Provide the [x, y] coordinate of the cell's center where the given text is located.  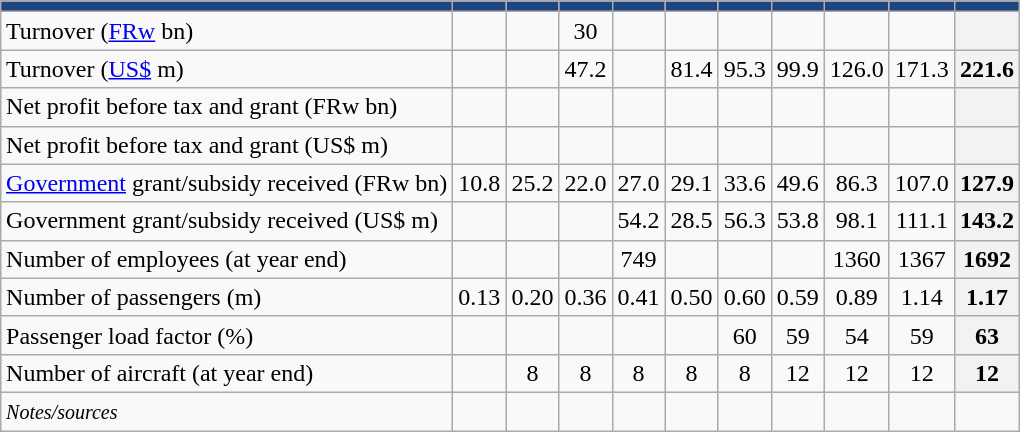
0.50 [692, 297]
Government grant/subsidy received (US$ m) [227, 221]
49.6 [798, 183]
0.59 [798, 297]
30 [586, 31]
86.3 [856, 183]
127.9 [986, 183]
1692 [986, 259]
Notes/sources [227, 411]
56.3 [744, 221]
171.3 [922, 69]
25.2 [532, 183]
749 [638, 259]
95.3 [744, 69]
Number of passengers (m) [227, 297]
126.0 [856, 69]
Number of employees (at year end) [227, 259]
1360 [856, 259]
221.6 [986, 69]
Government grant/subsidy received (FRw bn) [227, 183]
0.60 [744, 297]
54 [856, 335]
29.1 [692, 183]
1367 [922, 259]
63 [986, 335]
28.5 [692, 221]
0.89 [856, 297]
53.8 [798, 221]
22.0 [586, 183]
81.4 [692, 69]
99.9 [798, 69]
27.0 [638, 183]
33.6 [744, 183]
143.2 [986, 221]
0.36 [586, 297]
0.13 [480, 297]
0.41 [638, 297]
Net profit before tax and grant (FRw bn) [227, 107]
60 [744, 335]
98.1 [856, 221]
1.14 [922, 297]
107.0 [922, 183]
1.17 [986, 297]
0.20 [532, 297]
Passenger load factor (%) [227, 335]
Turnover (FRw bn) [227, 31]
111.1 [922, 221]
47.2 [586, 69]
54.2 [638, 221]
10.8 [480, 183]
Net profit before tax and grant (US$ m) [227, 145]
Number of aircraft (at year end) [227, 373]
Turnover (US$ m) [227, 69]
